Scan for the cell matching the given text and deliver its [x, y] coordinate at center. 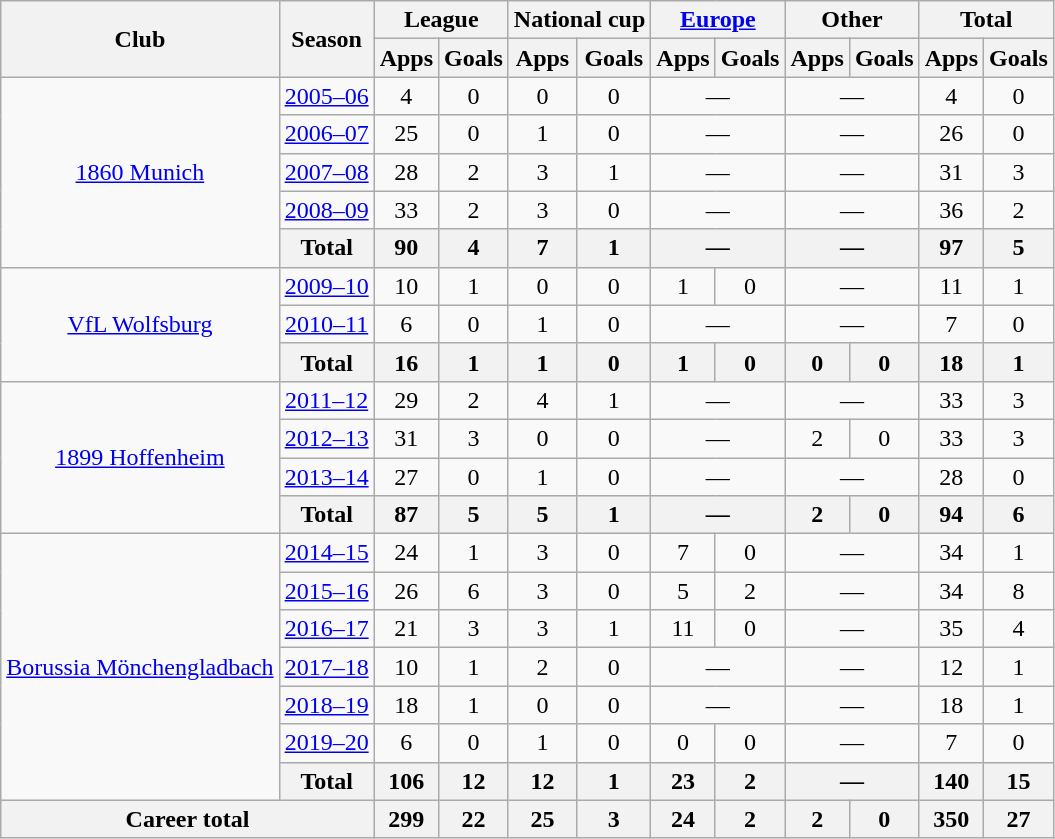
35 [951, 629]
VfL Wolfsburg [140, 324]
22 [474, 819]
21 [406, 629]
League [441, 20]
2019–20 [326, 743]
2006–07 [326, 134]
2013–14 [326, 477]
23 [683, 781]
Europe [718, 20]
Other [852, 20]
2016–17 [326, 629]
2015–16 [326, 591]
8 [1019, 591]
94 [951, 515]
15 [1019, 781]
2009–10 [326, 286]
2007–08 [326, 172]
140 [951, 781]
1899 Hoffenheim [140, 457]
2014–15 [326, 553]
90 [406, 248]
106 [406, 781]
350 [951, 819]
2012–13 [326, 438]
2010–11 [326, 324]
29 [406, 400]
97 [951, 248]
Season [326, 39]
2017–18 [326, 667]
2008–09 [326, 210]
2018–19 [326, 705]
87 [406, 515]
299 [406, 819]
2011–12 [326, 400]
Borussia Mönchengladbach [140, 667]
Club [140, 39]
36 [951, 210]
National cup [579, 20]
2005–06 [326, 96]
Career total [188, 819]
1860 Munich [140, 172]
16 [406, 362]
